For the text-containing cell, return its midpoint in [X, Y] coordinate format. 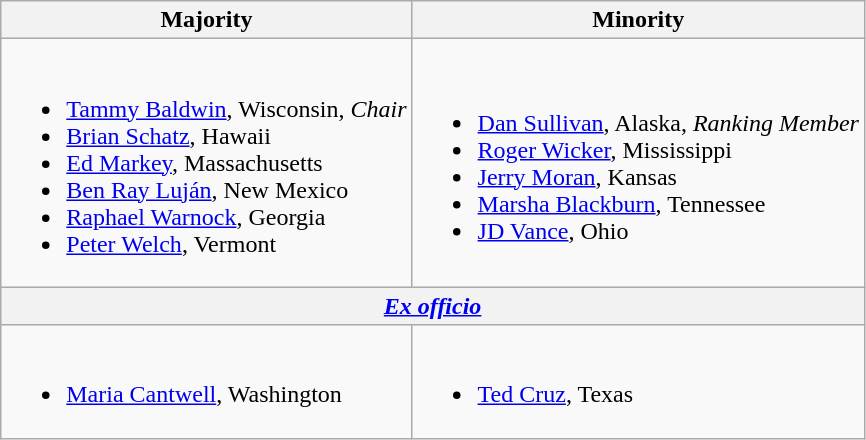
Maria Cantwell, Washington [206, 382]
Minority [638, 20]
Ex officio [433, 306]
Dan Sullivan, Alaska, Ranking MemberRoger Wicker, MississippiJerry Moran, KansasMarsha Blackburn, TennesseeJD Vance, Ohio [638, 163]
Ted Cruz, Texas [638, 382]
Majority [206, 20]
Tammy Baldwin, Wisconsin, ChairBrian Schatz, HawaiiEd Markey, MassachusettsBen Ray Luján, New MexicoRaphael Warnock, GeorgiaPeter Welch, Vermont [206, 163]
